Return the [x, y] coordinate for the center point of the cell that contains the specified text.  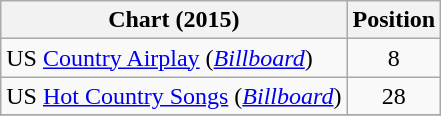
Position [394, 20]
28 [394, 96]
US Hot Country Songs (Billboard) [174, 96]
Chart (2015) [174, 20]
8 [394, 58]
US Country Airplay (Billboard) [174, 58]
